Find where the given text appears and provide that cell's center as [X, Y] coordinate. 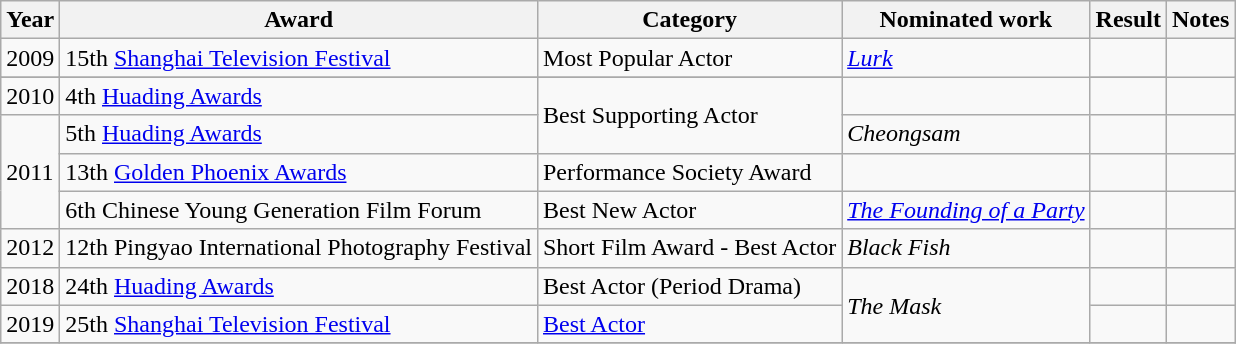
2009 [30, 58]
2019 [30, 324]
15th Shanghai Television Festival [299, 58]
Year [30, 20]
Best New Actor [689, 210]
Notes [1200, 20]
13th Golden Phoenix Awards [299, 172]
6th Chinese Young Generation Film Forum [299, 210]
Result [1128, 20]
2011 [30, 172]
Category [689, 20]
Short Film Award - Best Actor [689, 248]
4th Huading Awards [299, 96]
Most Popular Actor [689, 58]
Best Actor [689, 324]
Best Supporting Actor [689, 115]
2012 [30, 248]
25th Shanghai Television Festival [299, 324]
The Founding of a Party [966, 210]
24th Huading Awards [299, 286]
Black Fish [966, 248]
5th Huading Awards [299, 134]
Nominated work [966, 20]
12th Pingyao International Photography Festival [299, 248]
Award [299, 20]
Best Actor (Period Drama) [689, 286]
Performance Society Award [689, 172]
Cheongsam [966, 134]
Lurk [966, 58]
2018 [30, 286]
2010 [30, 96]
The Mask [966, 305]
